Determine the (X, Y) coordinate at the center of the cell enclosing the given text.  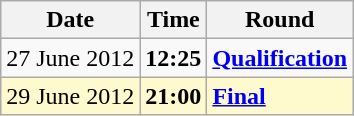
12:25 (174, 58)
Qualification (280, 58)
Time (174, 20)
29 June 2012 (70, 96)
Final (280, 96)
Round (280, 20)
Date (70, 20)
27 June 2012 (70, 58)
21:00 (174, 96)
